Pinpoint the cell where the given text exists, returning its [x, y] midpoint coordinate. 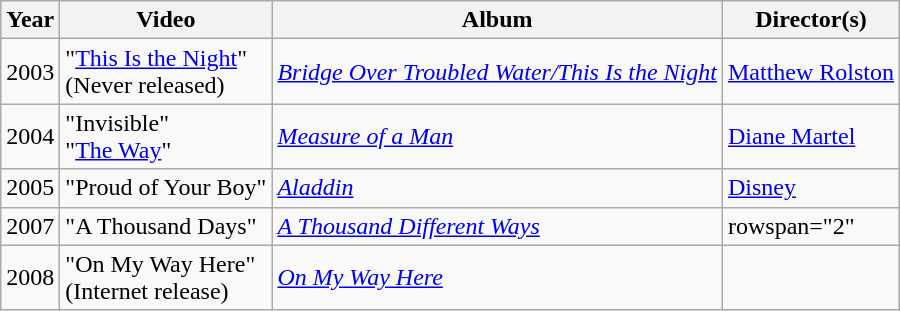
"Proud of Your Boy" [166, 188]
"Invisible" "The Way" [166, 136]
Album [498, 20]
Disney [810, 188]
2003 [30, 72]
2008 [30, 278]
"A Thousand Days" [166, 226]
rowspan="2" [810, 226]
2007 [30, 226]
Year [30, 20]
2004 [30, 136]
Director(s) [810, 20]
Video [166, 20]
Aladdin [498, 188]
On My Way Here [498, 278]
A Thousand Different Ways [498, 226]
Matthew Rolston [810, 72]
Measure of a Man [498, 136]
2005 [30, 188]
Diane Martel [810, 136]
Bridge Over Troubled Water/This Is the Night [498, 72]
"This Is the Night"(Never released) [166, 72]
"On My Way Here"(Internet release) [166, 278]
